For the text-containing cell, return its midpoint in (X, Y) coordinate format. 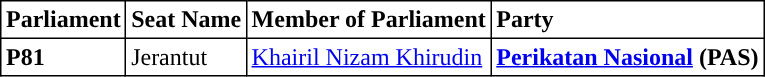
Parliament (64, 20)
Perikatan Nasional (PAS) (628, 57)
Member of Parliament (368, 20)
Party (628, 20)
Khairil Nizam Khirudin (368, 57)
Jerantut (186, 57)
Seat Name (186, 20)
P81 (64, 57)
